Provide the (X, Y) coordinate of the cell's center where the given text is located.  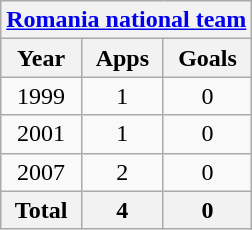
2001 (42, 134)
Year (42, 58)
4 (122, 210)
2007 (42, 172)
Romania national team (126, 20)
Apps (122, 58)
2 (122, 172)
1999 (42, 96)
Goals (208, 58)
Total (42, 210)
